Identify which cell holds the provided text, then report its [x, y] central coordinate. 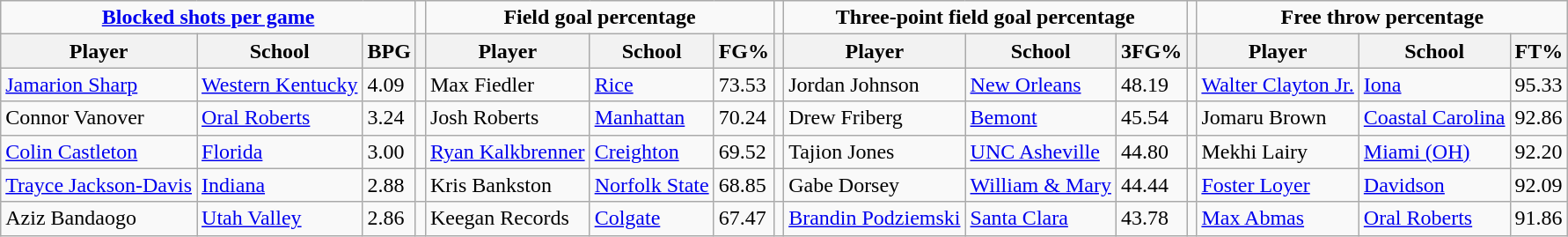
Three-point field goal percentage [985, 18]
New Orleans [1040, 85]
4.09 [389, 85]
William & Mary [1040, 185]
Mekhi Lairy [1278, 152]
48.19 [1151, 85]
Utah Valley [280, 218]
Josh Roberts [507, 118]
Western Kentucky [280, 85]
Creighton [651, 152]
Foster Loyer [1278, 185]
Drew Friberg [875, 118]
Florida [280, 152]
43.78 [1151, 218]
Iona [1434, 85]
Gabe Dorsey [875, 185]
Coastal Carolina [1434, 118]
95.33 [1539, 85]
92.20 [1539, 152]
91.86 [1539, 218]
Connor Vanover [99, 118]
Santa Clara [1040, 218]
UNC Asheville [1040, 152]
Tajion Jones [875, 152]
73.53 [744, 85]
Blocked shots per game [209, 18]
Davidson [1434, 185]
Jomaru Brown [1278, 118]
3.00 [389, 152]
Colgate [651, 218]
92.86 [1539, 118]
Trayce Jackson-Davis [99, 185]
Jamarion Sharp [99, 85]
Max Fiedler [507, 85]
Max Abmas [1278, 218]
FG% [744, 51]
Ryan Kalkbrenner [507, 152]
2.88 [389, 185]
Keegan Records [507, 218]
Field goal percentage [599, 18]
Bemont [1040, 118]
68.85 [744, 185]
69.52 [744, 152]
Rice [651, 85]
Kris Bankston [507, 185]
Aziz Bandaogo [99, 218]
BPG [389, 51]
3FG% [1151, 51]
45.54 [1151, 118]
67.47 [744, 218]
Miami (OH) [1434, 152]
Free throw percentage [1382, 18]
FT% [1539, 51]
92.09 [1539, 185]
Colin Castleton [99, 152]
Norfolk State [651, 185]
70.24 [744, 118]
Walter Clayton Jr. [1278, 85]
44.44 [1151, 185]
Brandin Podziemski [875, 218]
Jordan Johnson [875, 85]
Manhattan [651, 118]
44.80 [1151, 152]
3.24 [389, 118]
Indiana [280, 185]
2.86 [389, 218]
